Locate the cell with the specified text and output its (X, Y) center coordinate. 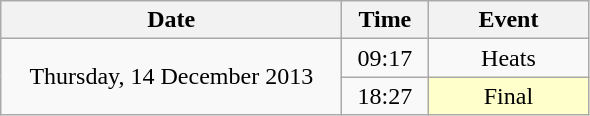
Final (508, 96)
Thursday, 14 December 2013 (172, 77)
Heats (508, 58)
Time (385, 20)
18:27 (385, 96)
09:17 (385, 58)
Event (508, 20)
Date (172, 20)
